Search for the cell housing the specified text and yield its (x, y) center coordinate. 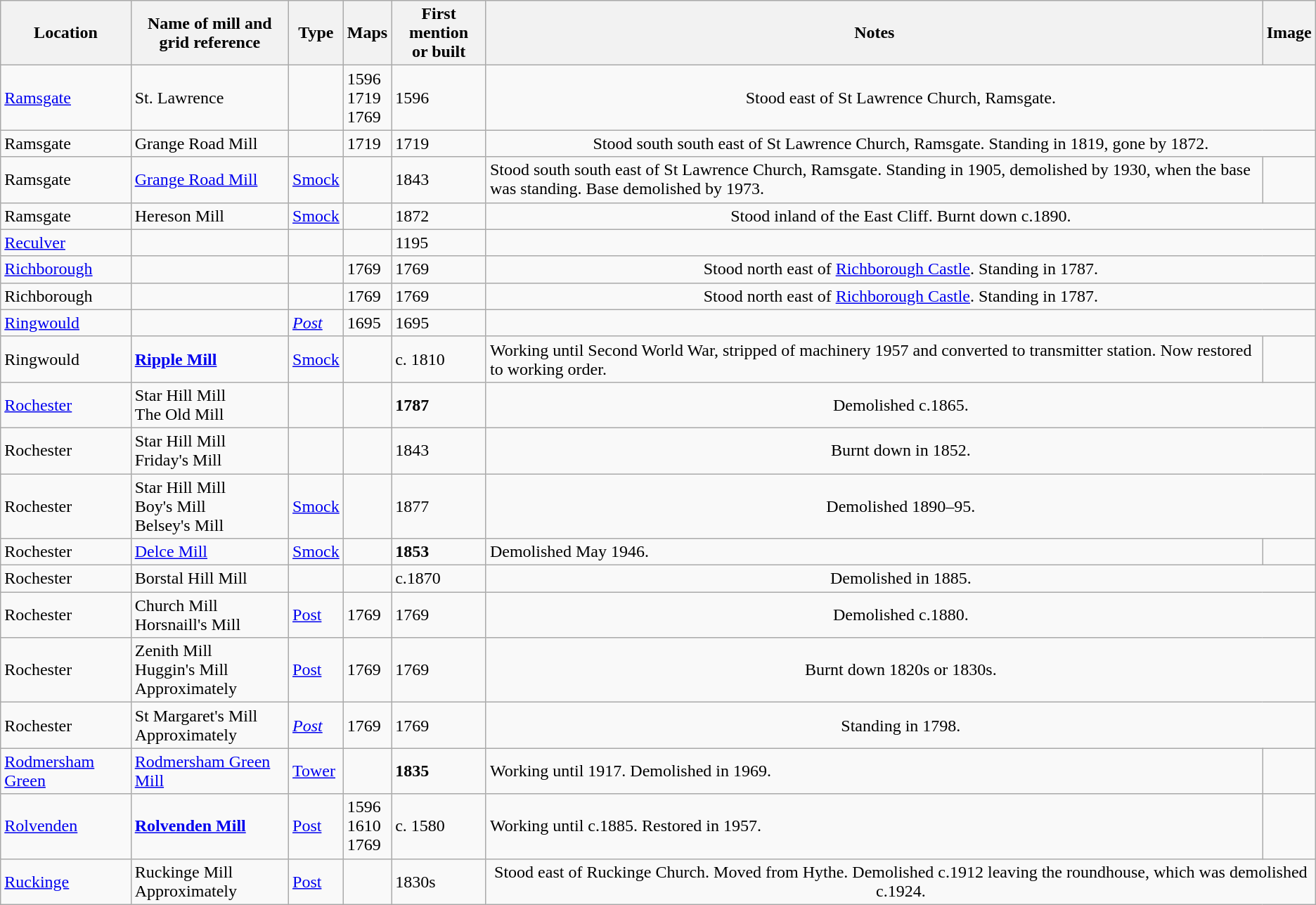
159616101769 (367, 826)
1835 (439, 771)
1830s (439, 882)
1877 (439, 506)
Demolished in 1885. (901, 579)
Stood east of Ruckinge Church. Moved from Hythe. Demolished c.1912 leaving the roundhouse, which was demolished c.1924. (901, 882)
1872 (439, 216)
Ruckinge (66, 882)
Star Hill MillFriday's Mill (209, 450)
Image (1289, 33)
Church MillHorsnaill's Mill (209, 615)
Tower (316, 771)
Demolished c.1880. (901, 615)
1853 (439, 552)
Location (66, 33)
Maps (367, 33)
Working until Second World War, stripped of machinery 1957 and converted to transmitter station. Now restored to working order. (875, 359)
c.1870 (439, 579)
Standing in 1798. (901, 726)
Stood inland of the East Cliff. Burnt down c.1890. (901, 216)
Star Hill MillThe Old Mill (209, 405)
c. 1580 (439, 826)
Stood east of St Lawrence Church, Ramsgate. (901, 98)
Rodmersham Green Mill (209, 771)
Burnt down in 1852. (901, 450)
Name of mill andgrid reference (209, 33)
Demolished 1890–95. (901, 506)
Demolished c.1865. (901, 405)
Zenith MillHuggin's MillApproximately (209, 670)
1195 (439, 243)
Reculver (66, 243)
c. 1810 (439, 359)
Ruckinge MillApproximately (209, 882)
1596 (439, 98)
Rolvenden (66, 826)
Hereson Mill (209, 216)
Burnt down 1820s or 1830s. (901, 670)
Rolvenden Mill (209, 826)
Ripple Mill (209, 359)
Working until c.1885. Restored in 1957. (875, 826)
Type (316, 33)
Stood south south east of St Lawrence Church, Ramsgate. Standing in 1905, demolished by 1930, when the base was standing. Base demolished by 1973. (875, 180)
Delce Mill (209, 552)
Rodmersham Green (66, 771)
Stood south south east of St Lawrence Church, Ramsgate. Standing in 1819, gone by 1872. (901, 143)
Demolished May 1946. (875, 552)
First mentionor built (439, 33)
Working until 1917. Demolished in 1969. (875, 771)
159617191769 (367, 98)
Star Hill MillBoy's MillBelsey's Mill (209, 506)
1787 (439, 405)
Notes (875, 33)
St. Lawrence (209, 98)
St Margaret's MillApproximately (209, 726)
Borstal Hill Mill (209, 579)
